Detect which cell encompasses the target text, then output its (X, Y) center coordinate. 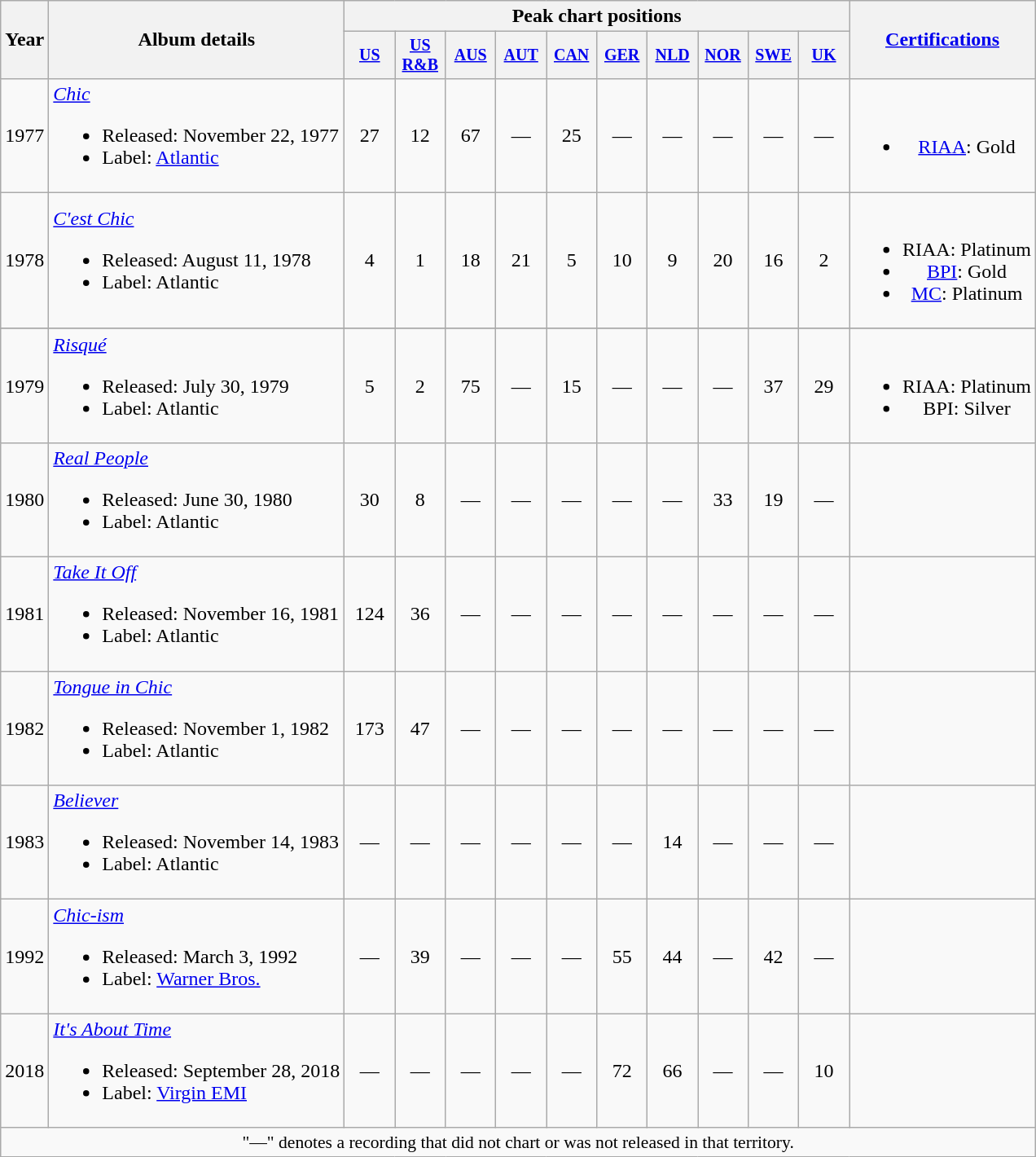
RisquéReleased: July 30, 1979Label: Atlantic (197, 385)
US (370, 55)
66 (673, 1071)
AUT (521, 55)
1978 (24, 261)
C'est ChicReleased: August 11, 1978Label: Atlantic (197, 261)
72 (622, 1071)
55 (622, 957)
1980 (24, 499)
9 (673, 261)
1977 (24, 135)
30 (370, 499)
16 (774, 261)
BelieverReleased: November 14, 1983Label: Atlantic (197, 842)
Chic-ismReleased: March 3, 1992Label: Warner Bros. (197, 957)
1981 (24, 614)
14 (673, 842)
8 (420, 499)
ChicReleased: November 22, 1977Label: Atlantic (197, 135)
Peak chart positions (597, 16)
4 (370, 261)
21 (521, 261)
37 (774, 385)
33 (723, 499)
36 (420, 614)
RIAA: PlatinumBPI: GoldMC: Platinum (942, 261)
It's About TimeReleased: September 28, 2018Label: Virgin EMI (197, 1071)
Tongue in ChicReleased: November 1, 1982Label: Atlantic (197, 728)
75 (471, 385)
42 (774, 957)
CAN (572, 55)
20 (723, 261)
39 (420, 957)
124 (370, 614)
29 (824, 385)
Real PeopleReleased: June 30, 1980Label: Atlantic (197, 499)
Certifications (942, 40)
Album details (197, 40)
NLD (673, 55)
15 (572, 385)
1979 (24, 385)
47 (420, 728)
12 (420, 135)
27 (370, 135)
25 (572, 135)
SWE (774, 55)
UK (824, 55)
2018 (24, 1071)
GER (622, 55)
1982 (24, 728)
1983 (24, 842)
AUS (471, 55)
US R&B (420, 55)
RIAA: PlatinumBPI: Silver (942, 385)
RIAA: Gold (942, 135)
NOR (723, 55)
1992 (24, 957)
173 (370, 728)
Take It OffReleased: November 16, 1981Label: Atlantic (197, 614)
1 (420, 261)
18 (471, 261)
67 (471, 135)
44 (673, 957)
19 (774, 499)
Year (24, 40)
"—" denotes a recording that did not chart or was not released in that territory. (518, 1142)
